Output the [x, y] coordinate of the center of the cell containing the given text.  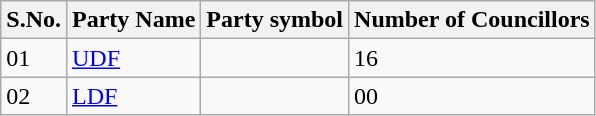
Number of Councillors [472, 20]
LDF [133, 96]
16 [472, 58]
02 [34, 96]
S.No. [34, 20]
Party symbol [275, 20]
00 [472, 96]
Party Name [133, 20]
UDF [133, 58]
01 [34, 58]
